Extract the (x, y) coordinate from the center of the cell holding the provided text.  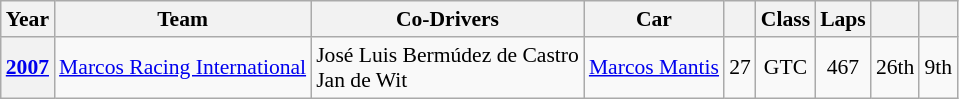
467 (843, 68)
Team (182, 19)
Marcos Mantis (654, 68)
Car (654, 19)
Year (28, 19)
Marcos Racing International (182, 68)
José Luis Bermúdez de Castro Jan de Wit (448, 68)
26th (896, 68)
Laps (843, 19)
9th (938, 68)
2007 (28, 68)
Co-Drivers (448, 19)
GTC (786, 68)
Class (786, 19)
27 (740, 68)
